Extract the (x, y) coordinate from the center of the cell holding the provided text.  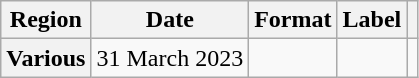
Various (46, 58)
Format (293, 20)
31 March 2023 (170, 58)
Label (372, 20)
Region (46, 20)
Date (170, 20)
